Extract the [X, Y] coordinate from the center of the cell holding the provided text.  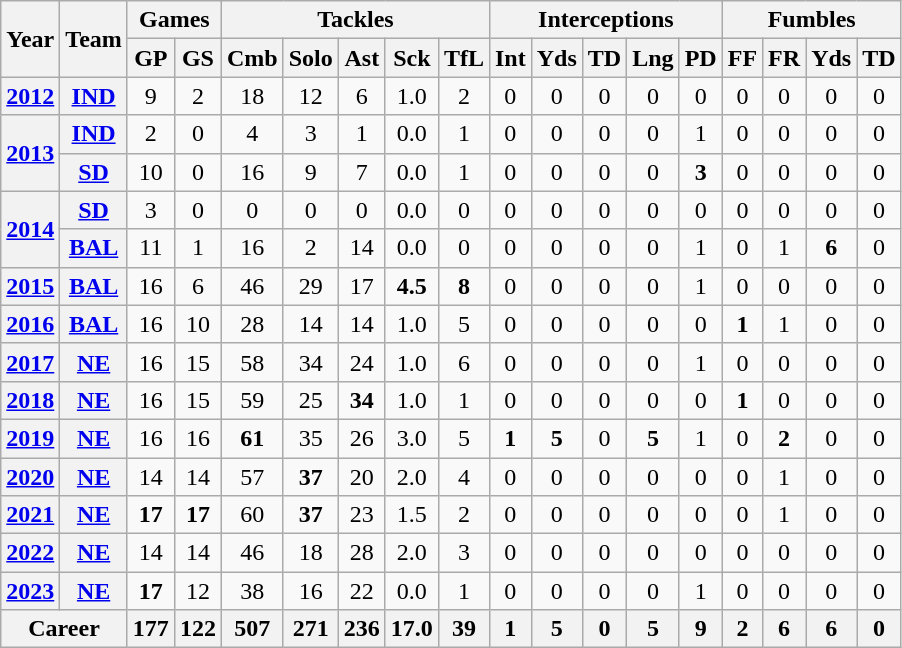
Games [174, 20]
2022 [30, 553]
24 [362, 362]
FF [742, 58]
61 [252, 438]
2017 [30, 362]
39 [464, 629]
Career [64, 629]
20 [362, 477]
25 [310, 400]
58 [252, 362]
236 [362, 629]
57 [252, 477]
177 [150, 629]
22 [362, 591]
Fumbles [812, 20]
2019 [30, 438]
Cmb [252, 58]
GP [150, 58]
2020 [30, 477]
35 [310, 438]
2015 [30, 286]
2016 [30, 324]
2012 [30, 96]
Sck [412, 58]
Lng [653, 58]
26 [362, 438]
Year [30, 39]
2013 [30, 153]
2021 [30, 515]
2023 [30, 591]
11 [150, 248]
4.5 [412, 286]
271 [310, 629]
Ast [362, 58]
507 [252, 629]
Int [510, 58]
122 [198, 629]
60 [252, 515]
GS [198, 58]
TfL [464, 58]
8 [464, 286]
FR [784, 58]
1.5 [412, 515]
2018 [30, 400]
29 [310, 286]
38 [252, 591]
2014 [30, 229]
3.0 [412, 438]
17.0 [412, 629]
23 [362, 515]
Interceptions [606, 20]
59 [252, 400]
7 [362, 172]
Solo [310, 58]
Team [94, 39]
PD [700, 58]
Tackles [355, 20]
